Identify which cell holds the provided text, then report its [X, Y] central coordinate. 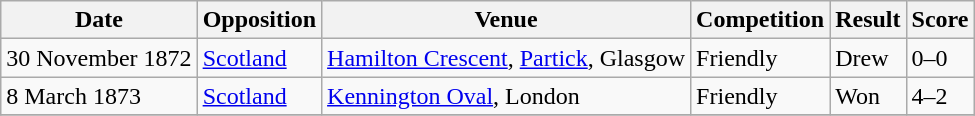
Kennington Oval, London [506, 96]
30 November 1872 [99, 58]
Competition [760, 20]
Score [940, 20]
Venue [506, 20]
Won [868, 96]
0–0 [940, 58]
Date [99, 20]
4–2 [940, 96]
Hamilton Crescent, Partick, Glasgow [506, 58]
Result [868, 20]
8 March 1873 [99, 96]
Drew [868, 58]
Opposition [259, 20]
